From the cell containing the given text, extract its center point as (X, Y) coordinate. 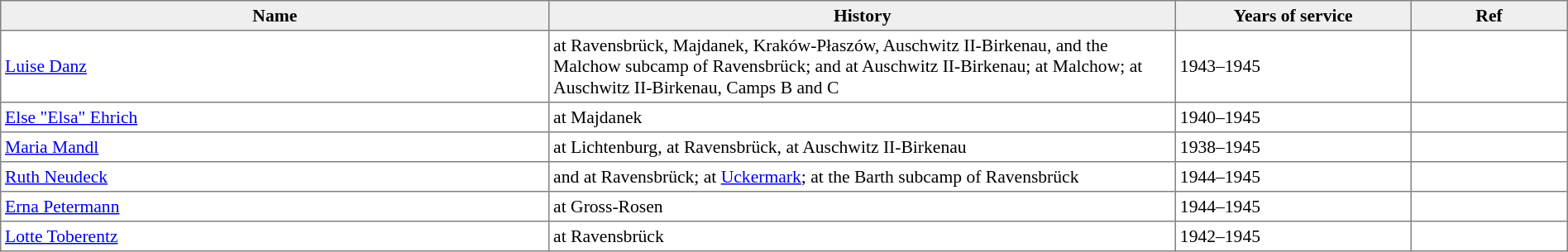
at Lichtenburg, at Ravensbrück, at Auschwitz II-Birkenau (863, 147)
1940–1945 (1293, 117)
Maria Mandl (275, 147)
History (863, 16)
1943–1945 (1293, 66)
Lotte Toberentz (275, 236)
at Ravensbrück (863, 236)
Else "Elsa" Ehrich (275, 117)
at Majdanek (863, 117)
Erna Petermann (275, 207)
1938–1945 (1293, 147)
at Gross-Rosen (863, 207)
Name (275, 16)
Years of service (1293, 16)
Ref (1489, 16)
1942–1945 (1293, 236)
Ruth Neudeck (275, 177)
Luise Danz (275, 66)
and at Ravensbrück; at Uckermark; at the Barth subcamp of Ravensbrück (863, 177)
